From the cell containing the given text, extract its center point as (x, y) coordinate. 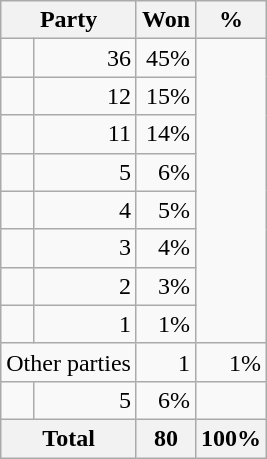
2 (84, 286)
3% (166, 286)
14% (166, 134)
Other parties (69, 362)
5% (166, 210)
15% (166, 96)
11 (84, 134)
% (232, 20)
45% (166, 58)
36 (84, 58)
100% (232, 438)
Party (69, 20)
4 (84, 210)
3 (84, 248)
Won (166, 20)
4% (166, 248)
Total (69, 438)
12 (84, 96)
80 (166, 438)
